Find where the given text appears and provide that cell's center as [x, y] coordinate. 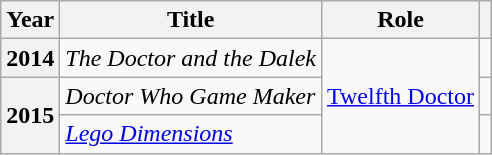
Year [30, 20]
The Doctor and the Dalek [191, 58]
Title [191, 20]
2014 [30, 58]
Role [400, 20]
Doctor Who Game Maker [191, 96]
Twelfth Doctor [400, 96]
Lego Dimensions [191, 134]
2015 [30, 115]
